Determine the (x, y) coordinate at the center of the cell enclosing the given text.  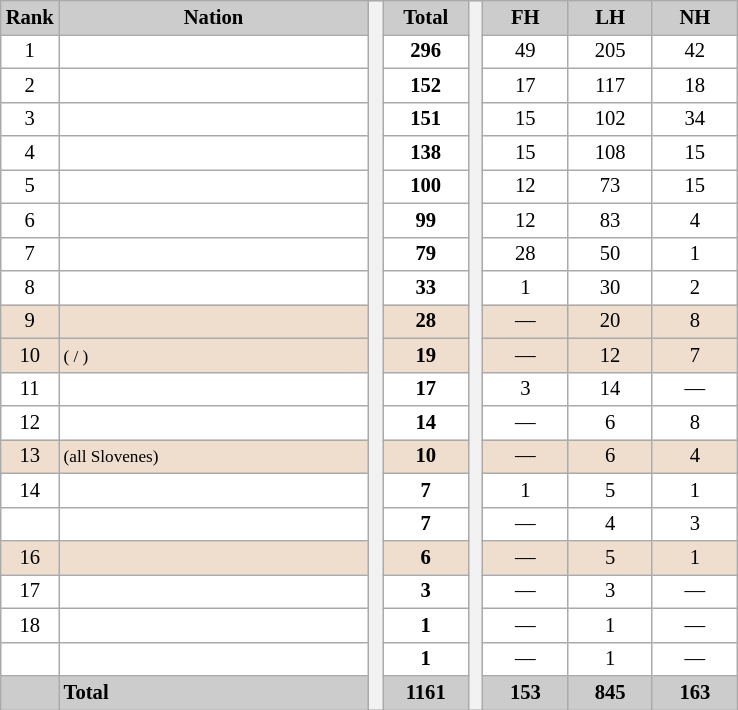
49 (526, 51)
296 (426, 51)
9 (30, 321)
73 (610, 186)
152 (426, 85)
163 (694, 693)
205 (610, 51)
34 (694, 119)
( / ) (214, 355)
50 (610, 254)
33 (426, 287)
(all Slovenes) (214, 456)
42 (694, 51)
13 (30, 456)
151 (426, 119)
Nation (214, 17)
NH (694, 17)
153 (526, 693)
79 (426, 254)
108 (610, 153)
845 (610, 693)
Rank (30, 17)
FH (526, 17)
102 (610, 119)
83 (610, 220)
99 (426, 220)
1161 (426, 693)
30 (610, 287)
19 (426, 355)
138 (426, 153)
20 (610, 321)
LH (610, 17)
16 (30, 557)
117 (610, 85)
100 (426, 186)
11 (30, 389)
